Search for the cell housing the specified text and yield its (X, Y) center coordinate. 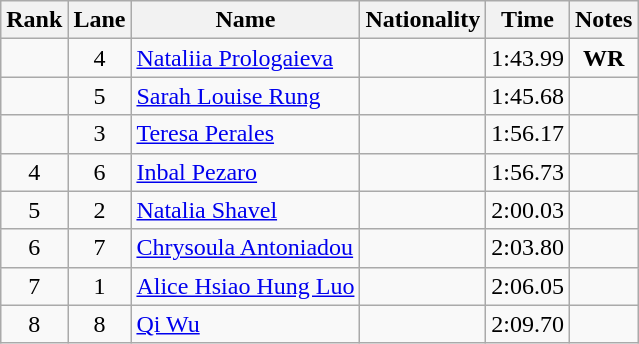
Rank (34, 20)
3 (100, 134)
Notes (603, 20)
Name (246, 20)
Nationality (423, 20)
Nataliia Prologaieva (246, 58)
Sarah Louise Rung (246, 96)
2:00.03 (528, 210)
Chrysoula Antoniadou (246, 248)
Inbal Pezaro (246, 172)
1:56.17 (528, 134)
2:06.05 (528, 286)
1 (100, 286)
Time (528, 20)
2 (100, 210)
Natalia Shavel (246, 210)
1:45.68 (528, 96)
1:56.73 (528, 172)
Teresa Perales (246, 134)
Lane (100, 20)
2:09.70 (528, 324)
WR (603, 58)
1:43.99 (528, 58)
Alice Hsiao Hung Luo (246, 286)
2:03.80 (528, 248)
Qi Wu (246, 324)
